Identify which cell holds the provided text, then report its (X, Y) central coordinate. 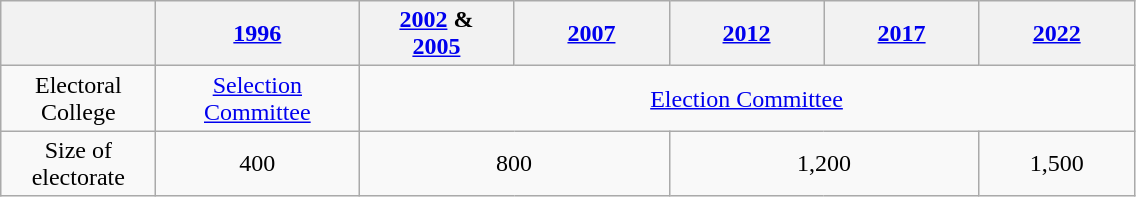
Electoral College (78, 98)
2002 & 2005 (436, 34)
Size of electorate (78, 164)
2012 (746, 34)
2017 (902, 34)
1,500 (1056, 164)
Election Committee (746, 98)
2022 (1056, 34)
400 (258, 164)
800 (514, 164)
1,200 (824, 164)
Selection Committee (258, 98)
1996 (258, 34)
2007 (592, 34)
